Output the [X, Y] coordinate of the center of the cell containing the given text.  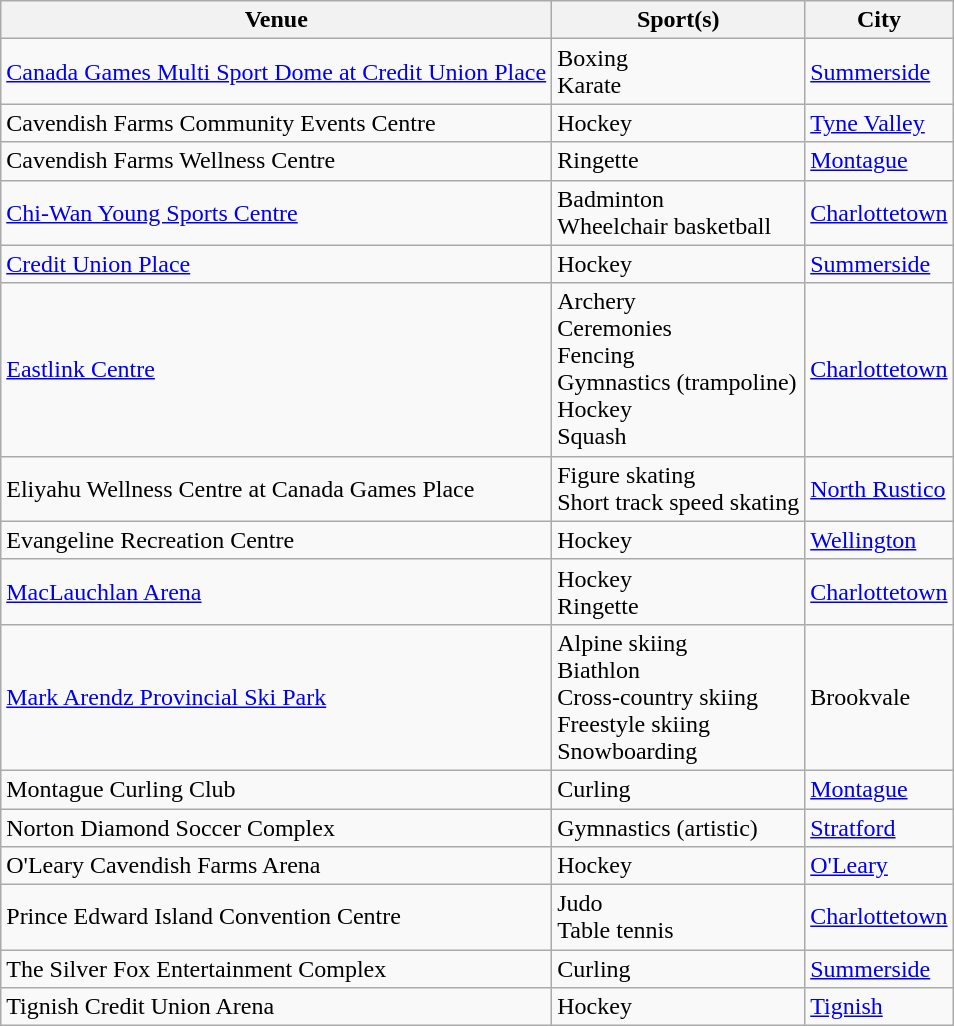
Eliyahu Wellness Centre at Canada Games Place [276, 488]
Venue [276, 20]
ArcheryCeremoniesFencingGymnastics (trampoline)HockeySquash [678, 370]
Cavendish Farms Community Events Centre [276, 123]
Evangeline Recreation Centre [276, 540]
O'Leary Cavendish Farms Arena [276, 866]
Figure skatingShort track speed skating [678, 488]
Brookvale [879, 697]
Canada Games Multi Sport Dome at Credit Union Place [276, 72]
Chi-Wan Young Sports Centre [276, 212]
Tignish Credit Union Arena [276, 1007]
Cavendish Farms Wellness Centre [276, 161]
Sport(s) [678, 20]
BadmintonWheelchair basketball [678, 212]
Eastlink Centre [276, 370]
The Silver Fox Entertainment Complex [276, 969]
Mark Arendz Provincial Ski Park [276, 697]
JudoTable tennis [678, 918]
MacLauchlan Arena [276, 592]
Norton Diamond Soccer Complex [276, 827]
Wellington [879, 540]
Stratford [879, 827]
Credit Union Place [276, 264]
Ringette [678, 161]
O'Leary [879, 866]
North Rustico [879, 488]
Alpine skiingBiathlonCross-country skiingFreestyle skiingSnowboarding [678, 697]
Tyne Valley [879, 123]
Gymnastics (artistic) [678, 827]
Tignish [879, 1007]
Montague Curling Club [276, 789]
BoxingKarate [678, 72]
City [879, 20]
Prince Edward Island Convention Centre [276, 918]
HockeyRingette [678, 592]
